Provide the (X, Y) coordinate of the cell's center where the given text is located.  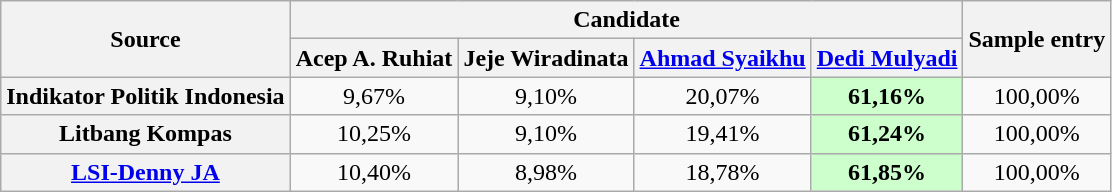
61,85% (887, 172)
Source (146, 39)
20,07% (722, 96)
10,40% (374, 172)
61,16% (887, 96)
Sample entry (1037, 39)
Candidate (626, 20)
Ahmad Syaikhu (722, 58)
61,24% (887, 134)
8,98% (546, 172)
19,41% (722, 134)
Indikator Politik Indonesia (146, 96)
Litbang Kompas (146, 134)
Jeje Wiradinata (546, 58)
Acep A. Ruhiat (374, 58)
18,78% (722, 172)
LSI-Denny JA (146, 172)
Dedi Mulyadi (887, 58)
10,25% (374, 134)
9,67% (374, 96)
